Pinpoint the cell where the given text exists, returning its (x, y) midpoint coordinate. 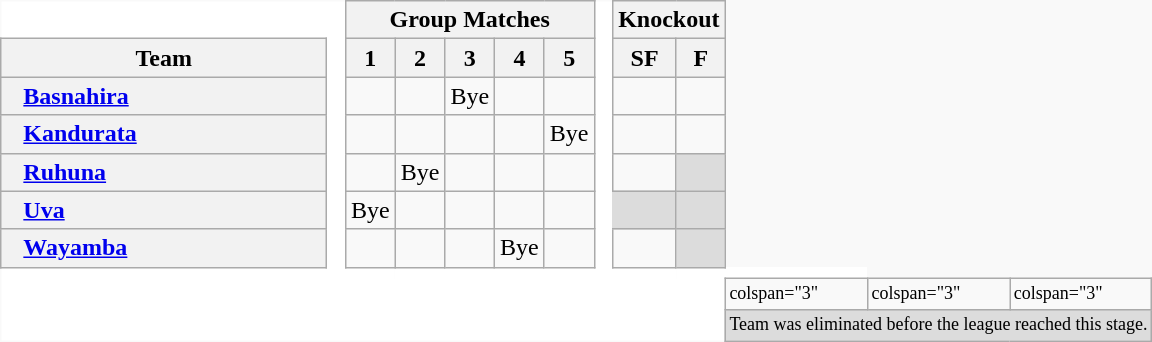
4 (520, 58)
Kandurata (173, 134)
2 (420, 58)
Team (164, 58)
Uva (173, 210)
Team was eliminated before the league reached this stage. (938, 324)
Group Matches (470, 20)
Knockout (669, 20)
F (700, 58)
SF (645, 58)
3 (470, 58)
Wayamba (173, 248)
1 (370, 58)
Ruhuna (173, 172)
5 (569, 58)
Basnahira (173, 96)
